Locate the cell with the specified text and output its (X, Y) center coordinate. 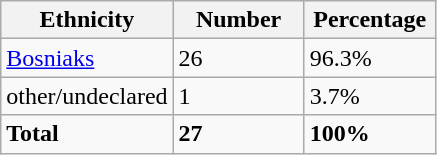
96.3% (370, 58)
Number (238, 20)
1 (238, 96)
27 (238, 134)
100% (370, 134)
26 (238, 58)
other/undeclared (87, 96)
Total (87, 134)
Bosniaks (87, 58)
3.7% (370, 96)
Percentage (370, 20)
Ethnicity (87, 20)
